Determine the (X, Y) coordinate at the center of the cell enclosing the given text.  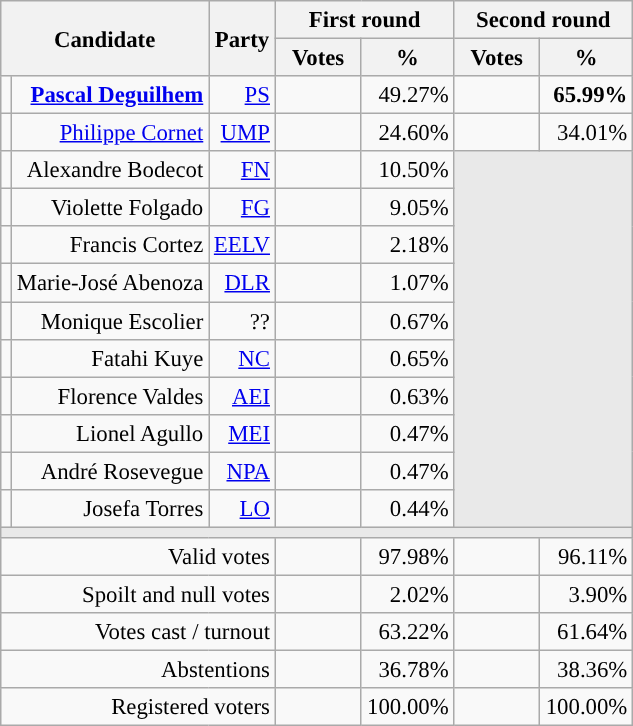
61.64% (586, 632)
Party (242, 38)
PS (242, 95)
Pascal Deguilhem (110, 95)
Second round (544, 20)
Registered voters (138, 707)
Lionel Agullo (110, 433)
Votes cast / turnout (138, 632)
Spoilt and null votes (138, 594)
LO (242, 509)
24.60% (408, 133)
Marie-José Abenoza (110, 283)
MEI (242, 433)
97.98% (408, 557)
63.22% (408, 632)
Abstentions (138, 670)
Valid votes (138, 557)
NPA (242, 471)
André Rosevegue (110, 471)
Francis Cortez (110, 245)
9.05% (408, 208)
0.65% (408, 358)
Violette Folgado (110, 208)
?? (242, 321)
0.63% (408, 396)
Philippe Cornet (110, 133)
49.27% (408, 95)
3.90% (586, 594)
FN (242, 170)
AEI (242, 396)
96.11% (586, 557)
65.99% (586, 95)
Candidate (105, 38)
EELV (242, 245)
Florence Valdes (110, 396)
First round (364, 20)
10.50% (408, 170)
0.44% (408, 509)
DLR (242, 283)
Fatahi Kuye (110, 358)
2.18% (408, 245)
UMP (242, 133)
FG (242, 208)
NC (242, 358)
0.67% (408, 321)
Alexandre Bodecot (110, 170)
Josefa Torres (110, 509)
2.02% (408, 594)
34.01% (586, 133)
1.07% (408, 283)
38.36% (586, 670)
36.78% (408, 670)
Monique Escolier (110, 321)
